Provide the (x, y) coordinate of the cell's center where the given text is located.  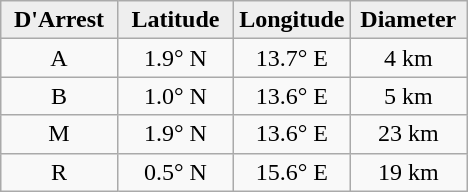
D'Arrest (59, 20)
0.5° N (175, 172)
B (59, 96)
19 km (408, 172)
M (59, 134)
13.7° E (292, 58)
Latitude (175, 20)
R (59, 172)
Longitude (292, 20)
23 km (408, 134)
Diameter (408, 20)
4 km (408, 58)
15.6° E (292, 172)
A (59, 58)
5 km (408, 96)
1.0° N (175, 96)
